Extract the [X, Y] coordinate from the center of the cell holding the provided text.  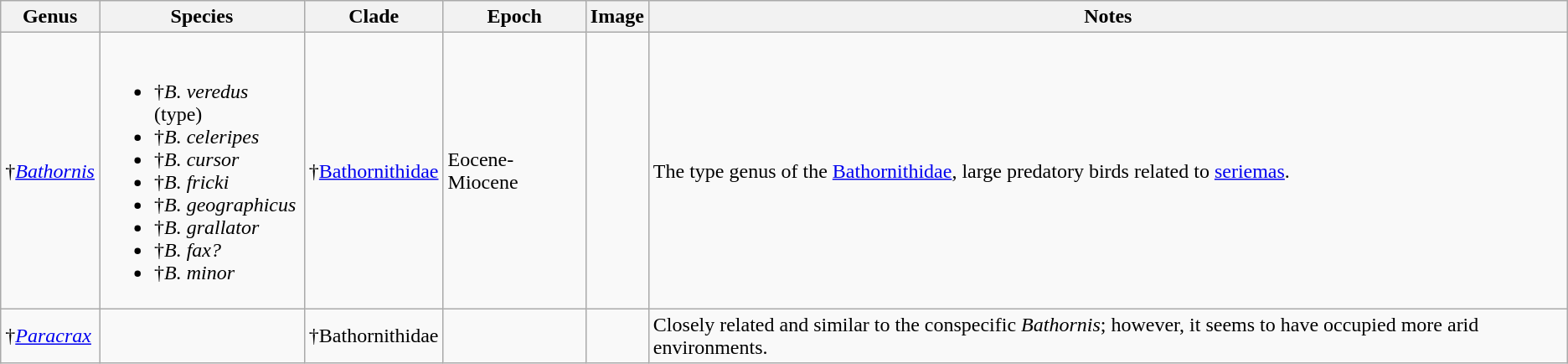
Notes [1107, 17]
Genus [50, 17]
Epoch [514, 17]
Eocene-Miocene [514, 171]
†Bathornis [50, 171]
Clade [374, 17]
Species [201, 17]
Image [616, 17]
The type genus of the Bathornithidae, large predatory birds related to seriemas. [1107, 171]
†Paracrax [50, 335]
†B. veredus (type)†B. celeripes†B. cursor†B. fricki†B. geographicus†B. grallator†B. fax?†B. minor [201, 171]
Closely related and similar to the conspecific Bathornis; however, it seems to have occupied more arid environments. [1107, 335]
